For the text-containing cell, return its midpoint in (x, y) coordinate format. 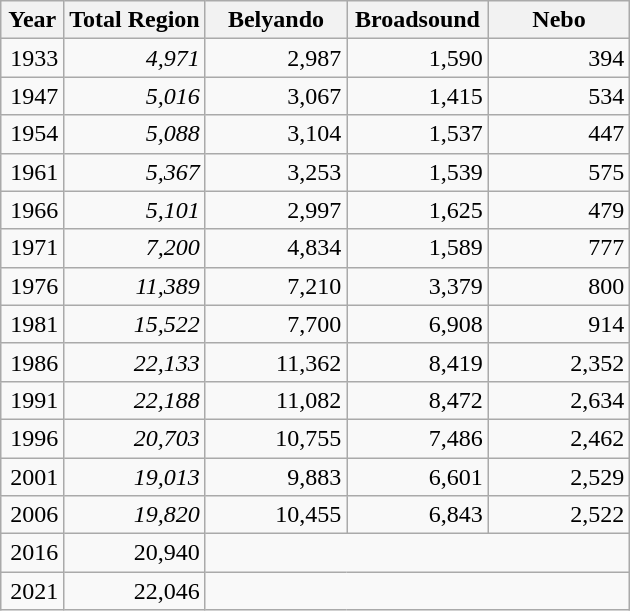
Broadsound (418, 20)
7,486 (418, 438)
1954 (32, 134)
2,529 (559, 477)
534 (559, 96)
8,419 (418, 362)
1971 (32, 248)
394 (559, 58)
5,367 (135, 172)
2,352 (559, 362)
22,133 (135, 362)
2,462 (559, 438)
6,908 (418, 324)
7,200 (135, 248)
914 (559, 324)
3,067 (276, 96)
6,843 (418, 515)
3,104 (276, 134)
2016 (32, 553)
1,415 (418, 96)
20,940 (135, 553)
22,046 (135, 591)
22,188 (135, 400)
1,589 (418, 248)
1976 (32, 286)
Total Region (135, 20)
3,379 (418, 286)
7,700 (276, 324)
5,016 (135, 96)
10,755 (276, 438)
5,101 (135, 210)
777 (559, 248)
20,703 (135, 438)
1933 (32, 58)
5,088 (135, 134)
9,883 (276, 477)
3,253 (276, 172)
6,601 (418, 477)
11,389 (135, 286)
447 (559, 134)
19,013 (135, 477)
1,625 (418, 210)
7,210 (276, 286)
2001 (32, 477)
1961 (32, 172)
19,820 (135, 515)
1,537 (418, 134)
1996 (32, 438)
1,590 (418, 58)
2,997 (276, 210)
800 (559, 286)
479 (559, 210)
4,971 (135, 58)
Year (32, 20)
2,634 (559, 400)
8,472 (418, 400)
11,082 (276, 400)
15,522 (135, 324)
2006 (32, 515)
1,539 (418, 172)
2,522 (559, 515)
Belyando (276, 20)
4,834 (276, 248)
575 (559, 172)
1966 (32, 210)
2021 (32, 591)
1981 (32, 324)
1991 (32, 400)
1986 (32, 362)
Nebo (559, 20)
2,987 (276, 58)
10,455 (276, 515)
1947 (32, 96)
11,362 (276, 362)
